Pinpoint the cell where the given text exists, returning its (X, Y) midpoint coordinate. 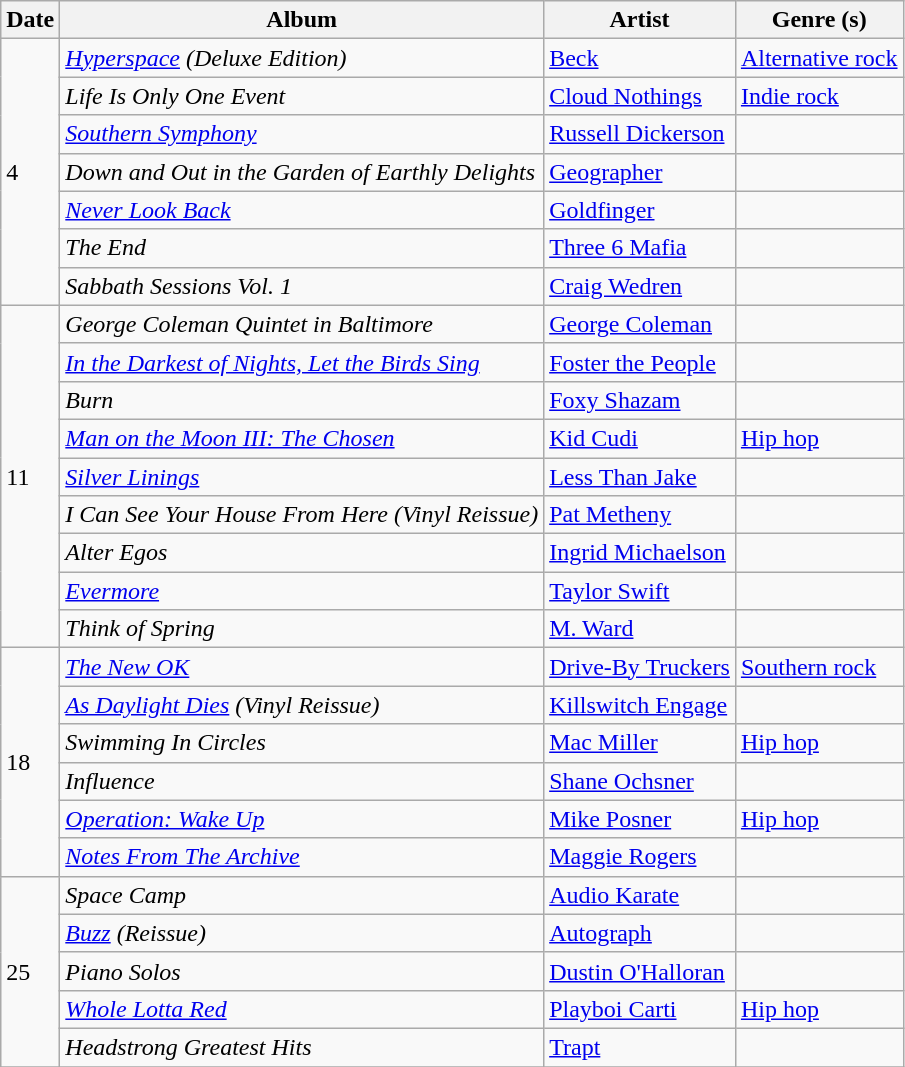
Taylor Swift (640, 591)
Southern rock (819, 667)
Mac Miller (640, 743)
Autograph (640, 933)
Piano Solos (302, 971)
25 (30, 971)
Russell Dickerson (640, 134)
Pat Metheny (640, 515)
Geographer (640, 172)
Kid Cudi (640, 438)
Less Than Jake (640, 477)
Drive-By Truckers (640, 667)
Buzz (Reissue) (302, 933)
The End (302, 248)
Maggie Rogers (640, 857)
Killswitch Engage (640, 705)
In the Darkest of Nights, Let the Birds Sing (302, 362)
Never Look Back (302, 210)
18 (30, 762)
Foxy Shazam (640, 400)
Foster the People (640, 362)
Notes From The Archive (302, 857)
Alternative rock (819, 58)
Sabbath Sessions Vol. 1 (302, 286)
Artist (640, 20)
4 (30, 172)
Album (302, 20)
Playboi Carti (640, 1009)
Life Is Only One Event (302, 96)
Cloud Nothings (640, 96)
Indie rock (819, 96)
Alter Egos (302, 553)
George Coleman (640, 324)
Southern Symphony (302, 134)
Three 6 Mafia (640, 248)
Whole Lotta Red (302, 1009)
Operation: Wake Up (302, 819)
Swimming In Circles (302, 743)
Space Camp (302, 895)
The New OK (302, 667)
Mike Posner (640, 819)
Influence (302, 781)
Silver Linings (302, 477)
Beck (640, 58)
M. Ward (640, 629)
Ingrid Michaelson (640, 553)
I Can See Your House From Here (Vinyl Reissue) (302, 515)
Goldfinger (640, 210)
Man on the Moon III: The Chosen (302, 438)
As Daylight Dies (Vinyl Reissue) (302, 705)
Shane Ochsner (640, 781)
Down and Out in the Garden of Earthly Delights (302, 172)
Audio Karate (640, 895)
Trapt (640, 1047)
Dustin O'Halloran (640, 971)
George Coleman Quintet in Baltimore (302, 324)
Burn (302, 400)
Date (30, 20)
11 (30, 476)
Think of Spring (302, 629)
Evermore (302, 591)
Genre (s) (819, 20)
Hyperspace (Deluxe Edition) (302, 58)
Craig Wedren (640, 286)
Headstrong Greatest Hits (302, 1047)
